Capture the cell that displays the provided text and extract its [X, Y] central coordinate. 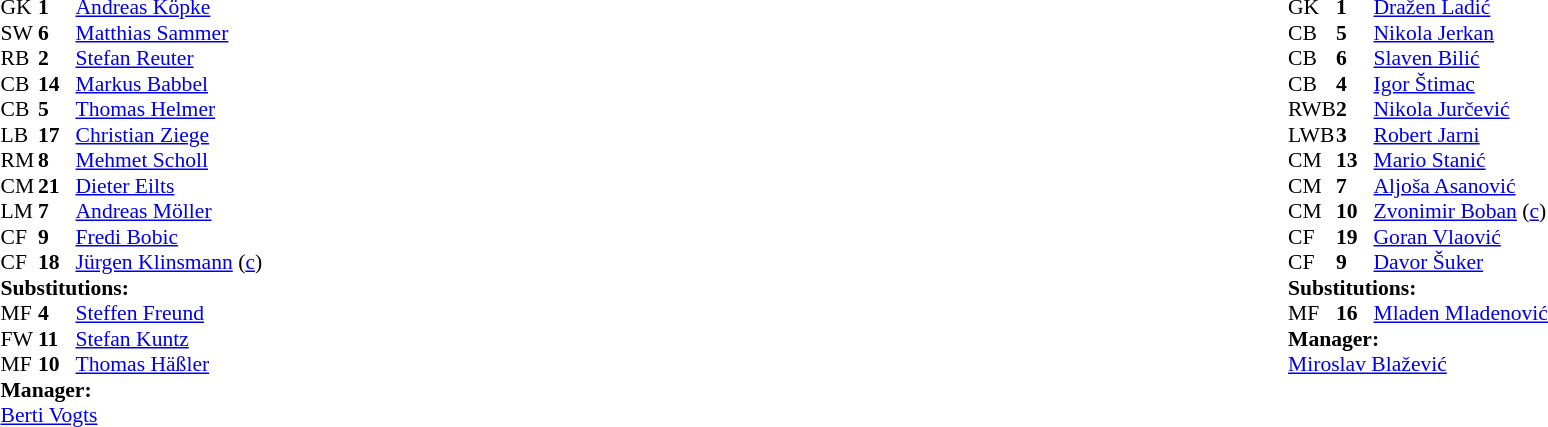
Andreas Möller [170, 211]
FW [19, 339]
Nikola Jurčević [1461, 109]
Zvonimir Boban (c) [1461, 211]
Christian Ziege [170, 135]
Mladen Mladenović [1461, 313]
21 [57, 186]
Thomas Häßler [170, 365]
3 [1355, 135]
LB [19, 135]
Goran Vlaović [1461, 237]
Mario Stanić [1461, 161]
LM [19, 211]
Robert Jarni [1461, 135]
Jürgen Klinsmann (c) [170, 263]
Matthias Sammer [170, 33]
Slaven Bilić [1461, 59]
Steffen Freund [170, 313]
Nikola Jerkan [1461, 33]
11 [57, 339]
Davor Šuker [1461, 263]
SW [19, 33]
RM [19, 161]
LWB [1312, 135]
Mehmet Scholl [170, 161]
Fredi Bobic [170, 237]
Thomas Helmer [170, 109]
19 [1355, 237]
13 [1355, 161]
RB [19, 59]
Dieter Eilts [170, 186]
16 [1355, 313]
Miroslav Blažević [1418, 365]
Igor Štimac [1461, 84]
Stefan Kuntz [170, 339]
Stefan Reuter [170, 59]
8 [57, 161]
Aljoša Asanović [1461, 186]
RWB [1312, 109]
18 [57, 263]
Markus Babbel [170, 84]
14 [57, 84]
17 [57, 135]
